Output the [X, Y] coordinate of the center of the cell containing the given text.  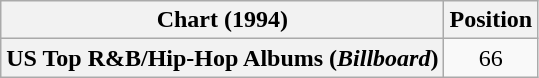
Chart (1994) [222, 20]
66 [491, 58]
US Top R&B/Hip-Hop Albums (Billboard) [222, 58]
Position [491, 20]
